For the text-containing cell, return its midpoint in [x, y] coordinate format. 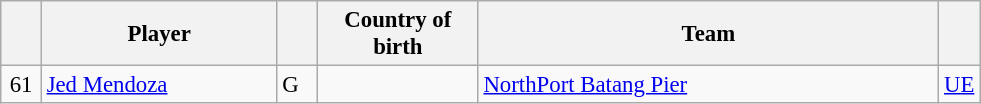
G [298, 85]
Country of birth [398, 34]
Jed Mendoza [159, 85]
61 [22, 85]
NorthPort Batang Pier [708, 85]
Team [708, 34]
Player [159, 34]
UE [960, 85]
